Return [X, Y] of the center of cell containing provided text 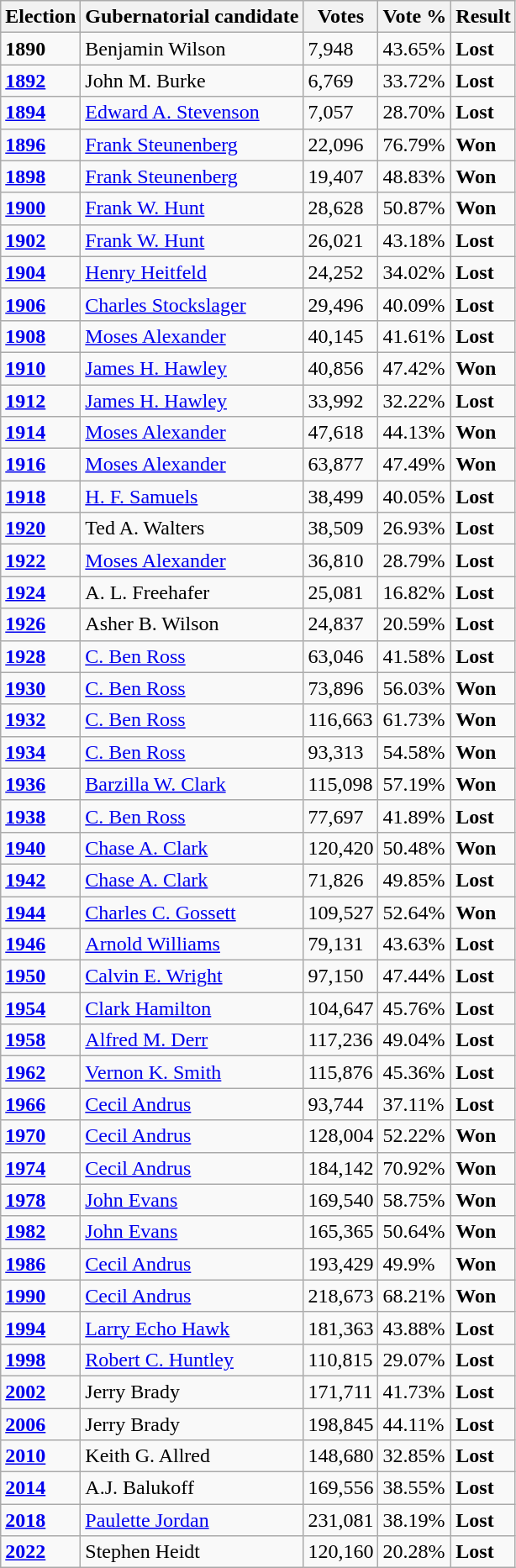
61.73% [415, 720]
Result [483, 17]
120,420 [341, 848]
1938 [40, 816]
1896 [40, 145]
1950 [40, 976]
38,509 [341, 529]
2022 [40, 1552]
1894 [40, 113]
1908 [40, 336]
1958 [40, 1040]
49.04% [415, 1040]
76.79% [415, 145]
Calvin E. Wright [192, 976]
Robert C. Huntley [192, 1360]
Gubernatorial candidate [192, 17]
Benjamin Wilson [192, 49]
116,663 [341, 720]
1942 [40, 880]
32.22% [415, 401]
A.J. Balukoff [192, 1488]
169,540 [341, 1200]
1898 [40, 176]
1910 [40, 368]
44.11% [415, 1424]
A. L. Freehafer [192, 592]
40,856 [341, 368]
43.18% [415, 240]
44.13% [415, 433]
1916 [40, 465]
6,769 [341, 81]
1962 [40, 1072]
1946 [40, 944]
1940 [40, 848]
Henry Heitfeld [192, 272]
52.64% [415, 912]
24,252 [341, 272]
120,160 [341, 1552]
45.36% [415, 1072]
1982 [40, 1232]
117,236 [341, 1040]
Election [40, 17]
1986 [40, 1264]
128,004 [341, 1136]
Edward A. Stevenson [192, 113]
50.48% [415, 848]
49.9% [415, 1264]
Arnold Williams [192, 944]
38.55% [415, 1488]
22,096 [341, 145]
28.79% [415, 560]
Ted A. Walters [192, 529]
Charles Stockslager [192, 304]
Alfred M. Derr [192, 1040]
93,744 [341, 1104]
1926 [40, 624]
25,081 [341, 592]
19,407 [341, 176]
20.28% [415, 1552]
Asher B. Wilson [192, 624]
1922 [40, 560]
50.64% [415, 1232]
2014 [40, 1488]
33,992 [341, 401]
181,363 [341, 1328]
Clark Hamilton [192, 1008]
Charles C. Gossett [192, 912]
1974 [40, 1168]
1890 [40, 49]
198,845 [341, 1424]
16.82% [415, 592]
1934 [40, 752]
41.61% [415, 336]
218,673 [341, 1296]
231,081 [341, 1520]
41.58% [415, 656]
71,826 [341, 880]
H. F. Samuels [192, 497]
32.85% [415, 1456]
1998 [40, 1360]
58.75% [415, 1200]
1912 [40, 401]
48.83% [415, 176]
115,098 [341, 784]
Barzilla W. Clark [192, 784]
97,150 [341, 976]
115,876 [341, 1072]
165,365 [341, 1232]
37.11% [415, 1104]
2002 [40, 1392]
28,628 [341, 208]
41.89% [415, 816]
1918 [40, 497]
Stephen Heidt [192, 1552]
36,810 [341, 560]
109,527 [341, 912]
40.05% [415, 497]
1902 [40, 240]
7,057 [341, 113]
38.19% [415, 1520]
1928 [40, 656]
1954 [40, 1008]
1930 [40, 688]
63,877 [341, 465]
77,697 [341, 816]
49.85% [415, 880]
47.42% [415, 368]
63,046 [341, 656]
28.70% [415, 113]
1900 [40, 208]
1914 [40, 433]
1990 [40, 1296]
41.73% [415, 1392]
1978 [40, 1200]
50.87% [415, 208]
171,711 [341, 1392]
26,021 [341, 240]
1904 [40, 272]
34.02% [415, 272]
193,429 [341, 1264]
43.65% [415, 49]
1924 [40, 592]
184,142 [341, 1168]
33.72% [415, 81]
40.09% [415, 304]
43.88% [415, 1328]
68.21% [415, 1296]
Vote % [415, 17]
Vernon K. Smith [192, 1072]
Keith G. Allred [192, 1456]
54.58% [415, 752]
7,948 [341, 49]
52.22% [415, 1136]
2010 [40, 1456]
1906 [40, 304]
Votes [341, 17]
1892 [40, 81]
56.03% [415, 688]
26.93% [415, 529]
47.49% [415, 465]
45.76% [415, 1008]
148,680 [341, 1456]
43.63% [415, 944]
Larry Echo Hawk [192, 1328]
1970 [40, 1136]
47.44% [415, 976]
73,896 [341, 688]
38,499 [341, 497]
1994 [40, 1328]
Paulette Jordan [192, 1520]
20.59% [415, 624]
29,496 [341, 304]
57.19% [415, 784]
John M. Burke [192, 81]
79,131 [341, 944]
169,556 [341, 1488]
93,313 [341, 752]
1932 [40, 720]
47,618 [341, 433]
29.07% [415, 1360]
1936 [40, 784]
1920 [40, 529]
110,815 [341, 1360]
2006 [40, 1424]
24,837 [341, 624]
40,145 [341, 336]
104,647 [341, 1008]
2018 [40, 1520]
1944 [40, 912]
1966 [40, 1104]
70.92% [415, 1168]
